Pinpoint the cell where the given text exists, returning its (X, Y) midpoint coordinate. 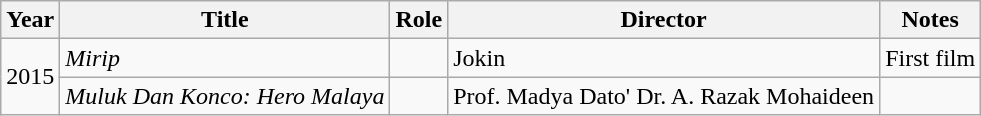
2015 (30, 77)
Role (419, 20)
Notes (930, 20)
Jokin (664, 58)
Year (30, 20)
Director (664, 20)
Prof. Madya Dato' Dr. A. Razak Mohaideen (664, 96)
Title (225, 20)
First film (930, 58)
Mirip (225, 58)
Muluk Dan Konco: Hero Malaya (225, 96)
